Scan for the cell matching the given text and deliver its (x, y) coordinate at center. 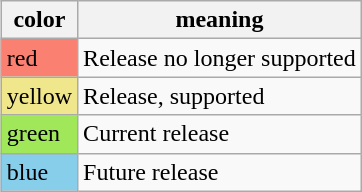
yellow (39, 96)
Release no longer supported (220, 58)
meaning (220, 20)
Future release (220, 172)
color (39, 20)
green (39, 134)
red (39, 58)
Current release (220, 134)
blue (39, 172)
Release, supported (220, 96)
